For the text-containing cell, return its midpoint in [X, Y] coordinate format. 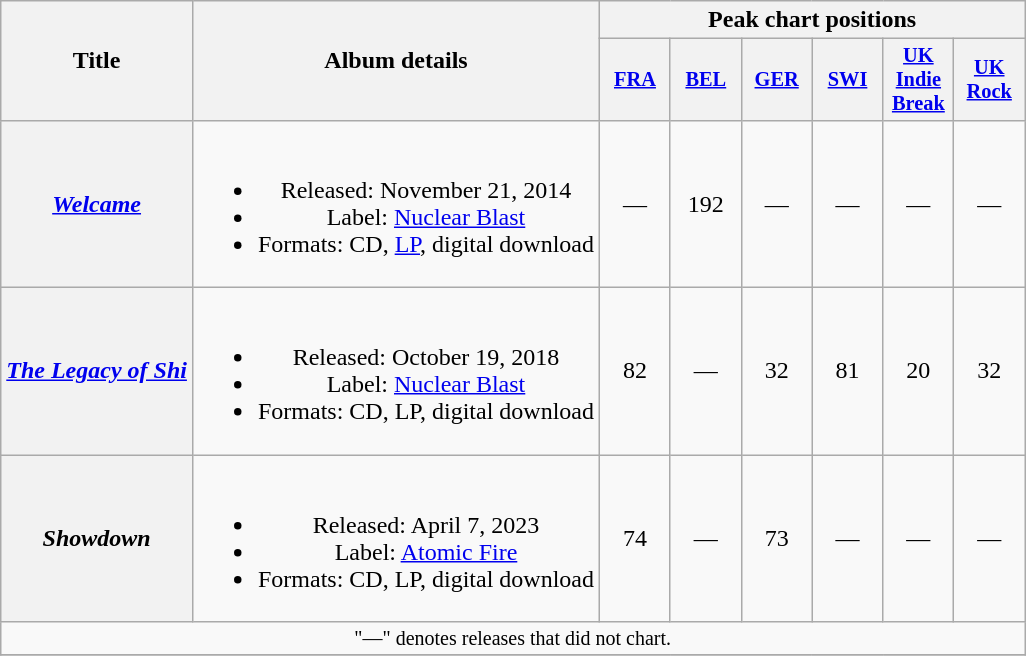
FRA [636, 80]
GER [776, 80]
74 [636, 538]
Released: October 19, 2018Label: Nuclear BlastFormats: CD, LP, digital download [396, 372]
81 [848, 372]
Title [97, 61]
"—" denotes releases that did not chart. [513, 638]
Peak chart positions [812, 20]
20 [918, 372]
UKRock [990, 80]
Album details [396, 61]
UKIndieBreak [918, 80]
SWI [848, 80]
192 [706, 204]
Released: April 7, 2023Label: Atomic FireFormats: CD, LP, digital download [396, 538]
BEL [706, 80]
Showdown [97, 538]
Welcame [97, 204]
Released: November 21, 2014Label: Nuclear BlastFormats: CD, LP, digital download [396, 204]
73 [776, 538]
82 [636, 372]
The Legacy of Shi [97, 372]
